Capture the cell that displays the provided text and extract its (X, Y) central coordinate. 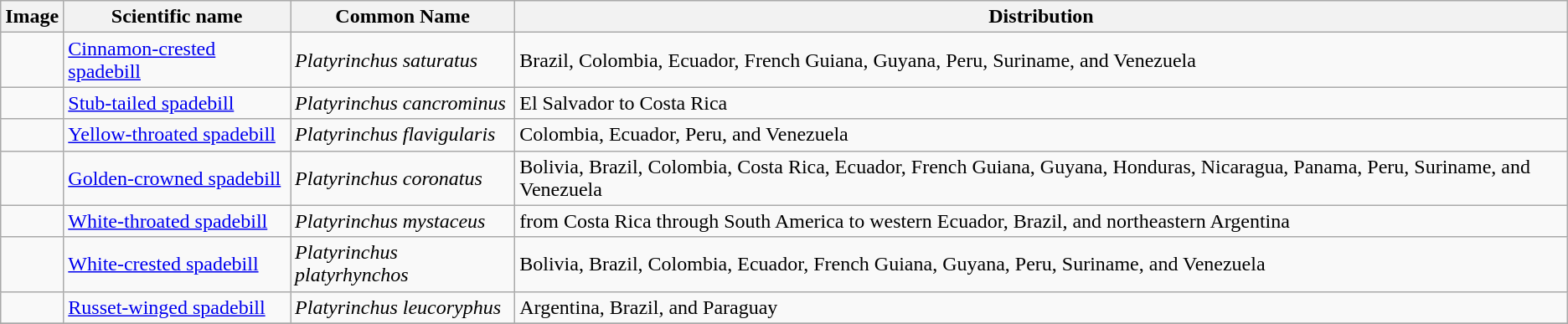
Distribution (1042, 17)
Platyrinchus saturatus (403, 60)
Bolivia, Brazil, Colombia, Costa Rica, Ecuador, French Guiana, Guyana, Honduras, Nicaragua, Panama, Peru, Suriname, and Venezuela (1042, 177)
Yellow-throated spadebill (178, 135)
White-crested spadebill (178, 265)
Golden-crowned spadebill (178, 177)
El Salvador to Costa Rica (1042, 103)
Platyrinchus platyrhynchos (403, 265)
Platyrinchus cancrominus (403, 103)
Common Name (403, 17)
White-throated spadebill (178, 221)
Brazil, Colombia, Ecuador, French Guiana, Guyana, Peru, Suriname, and Venezuela (1042, 60)
Russet-winged spadebill (178, 307)
Image (32, 17)
Cinnamon-crested spadebill (178, 60)
Bolivia, Brazil, Colombia, Ecuador, French Guiana, Guyana, Peru, Suriname, and Venezuela (1042, 265)
Stub-tailed spadebill (178, 103)
Scientific name (178, 17)
from Costa Rica through South America to western Ecuador, Brazil, and northeastern Argentina (1042, 221)
Platyrinchus coronatus (403, 177)
Platyrinchus mystaceus (403, 221)
Platyrinchus leucoryphus (403, 307)
Platyrinchus flavigularis (403, 135)
Argentina, Brazil, and Paraguay (1042, 307)
Colombia, Ecuador, Peru, and Venezuela (1042, 135)
